From the cell containing the given text, extract its center point as [x, y] coordinate. 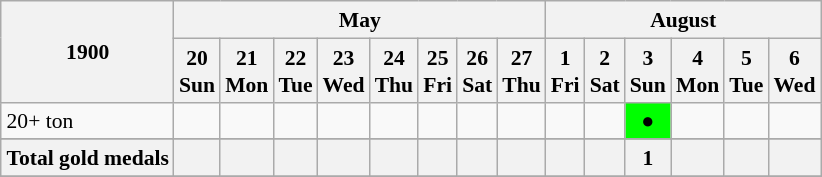
21Mon [246, 70]
1 [648, 158]
5Tue [746, 70]
2Sat [605, 70]
25Fri [438, 70]
1900 [87, 52]
6Wed [794, 70]
3Sun [648, 70]
20Sun [197, 70]
● [648, 120]
27Thu [522, 70]
Total gold medals [87, 158]
22Tue [295, 70]
20+ ton [87, 120]
23Wed [344, 70]
May [360, 20]
24Thu [394, 70]
4Mon [698, 70]
1Fri [566, 70]
August [684, 20]
26Sat [477, 70]
